Extract the (X, Y) coordinate from the center of the cell holding the provided text.  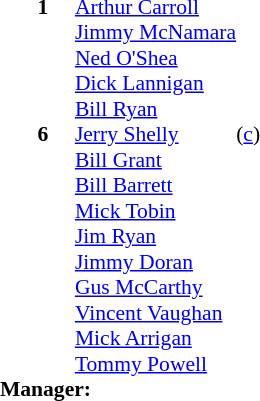
Jimmy McNamara (156, 33)
Mick Tobin (156, 211)
Bill Barrett (156, 185)
Tommy Powell (156, 364)
Mick Arrigan (156, 339)
Jimmy Doran (156, 262)
Bill Ryan (156, 109)
Dick Lannigan (156, 83)
Vincent Vaughan (156, 313)
6 (56, 135)
Jim Ryan (156, 237)
Jerry Shelly (156, 135)
(c) (248, 135)
Gus McCarthy (156, 287)
Bill Grant (156, 160)
Ned O'Shea (156, 58)
